Determine the [X, Y] coordinate at the center of the cell enclosing the given text.  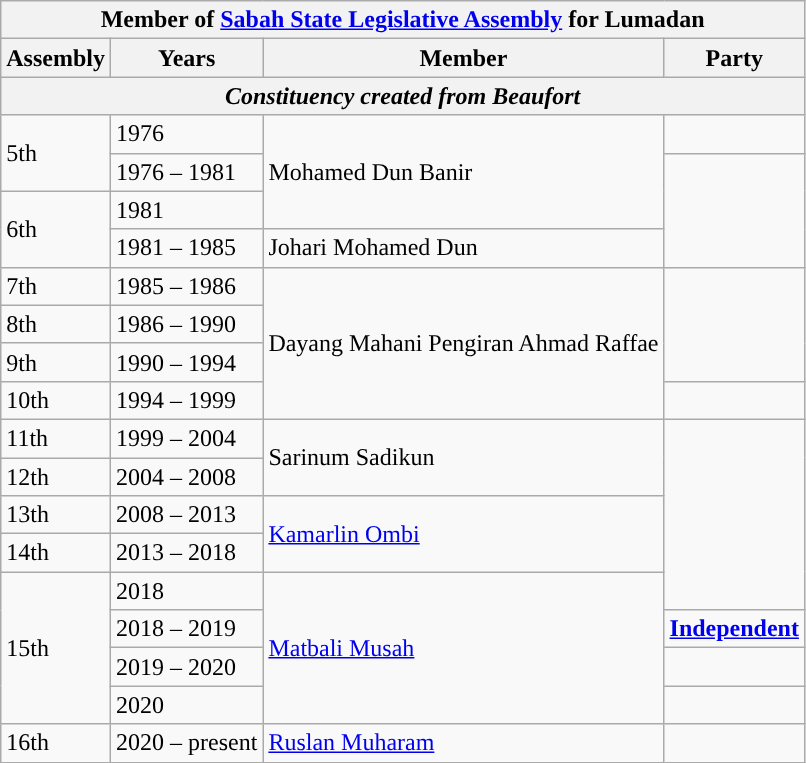
Member of Sabah State Legislative Assembly for Lumadan [403, 20]
Years [186, 58]
Member [464, 58]
1999 – 2004 [186, 438]
2018 – 2019 [186, 629]
Ruslan Muharam [464, 743]
6th [56, 229]
5th [56, 153]
Mohamed Dun Banir [464, 172]
1990 – 1994 [186, 362]
Constituency created from Beaufort [403, 96]
Matbali Musah [464, 648]
11th [56, 438]
1985 – 1986 [186, 286]
12th [56, 477]
14th [56, 553]
1981 – 1985 [186, 248]
1994 – 1999 [186, 400]
13th [56, 515]
1981 [186, 210]
Kamarlin Ombi [464, 534]
8th [56, 324]
Johari Mohamed Dun [464, 248]
15th [56, 648]
2013 – 2018 [186, 553]
9th [56, 362]
Assembly [56, 58]
2020 – present [186, 743]
10th [56, 400]
2018 [186, 591]
2004 – 2008 [186, 477]
Party [734, 58]
1976 – 1981 [186, 172]
1976 [186, 134]
Independent [734, 629]
2019 – 2020 [186, 667]
7th [56, 286]
2020 [186, 705]
16th [56, 743]
2008 – 2013 [186, 515]
1986 – 1990 [186, 324]
Dayang Mahani Pengiran Ahmad Raffae [464, 343]
Sarinum Sadikun [464, 457]
